Return the [X, Y] coordinate for the center point of the cell that contains the specified text.  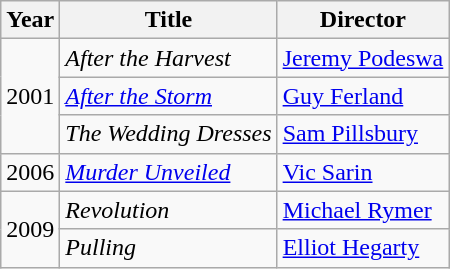
Title [168, 20]
Pulling [168, 248]
After the Harvest [168, 58]
2006 [30, 172]
Elliot Hegarty [363, 248]
Jeremy Podeswa [363, 58]
Guy Ferland [363, 96]
The Wedding Dresses [168, 134]
Revolution [168, 210]
Sam Pillsbury [363, 134]
2001 [30, 96]
Murder Unveiled [168, 172]
Vic Sarin [363, 172]
After the Storm [168, 96]
Michael Rymer [363, 210]
Year [30, 20]
Director [363, 20]
2009 [30, 229]
